Provide the [X, Y] coordinate of the cell's center where the given text is located.  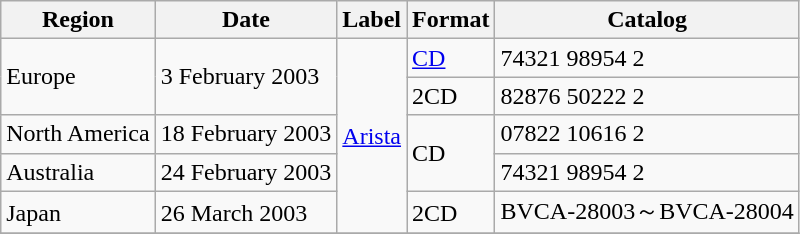
26 March 2003 [246, 212]
82876 50222 2 [647, 96]
3 February 2003 [246, 77]
North America [78, 134]
Region [78, 20]
Australia [78, 172]
24 February 2003 [246, 172]
18 February 2003 [246, 134]
BVCA-28003～BVCA-28004 [647, 212]
Catalog [647, 20]
Japan [78, 212]
Format [451, 20]
07822 10616 2 [647, 134]
Label [372, 20]
Arista [372, 136]
Europe [78, 77]
Date [246, 20]
